Locate the cell with the specified text and output its (x, y) center coordinate. 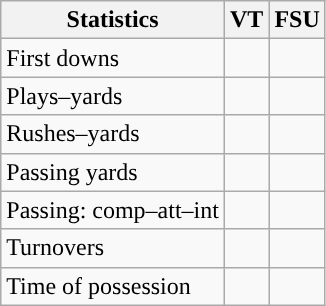
Passing: comp–att–int (113, 210)
Time of possession (113, 286)
Plays–yards (113, 96)
Statistics (113, 20)
VT (246, 20)
Rushes–yards (113, 134)
Passing yards (113, 172)
First downs (113, 58)
FSU (297, 20)
Turnovers (113, 248)
